Return [x, y] of the center of cell containing provided text 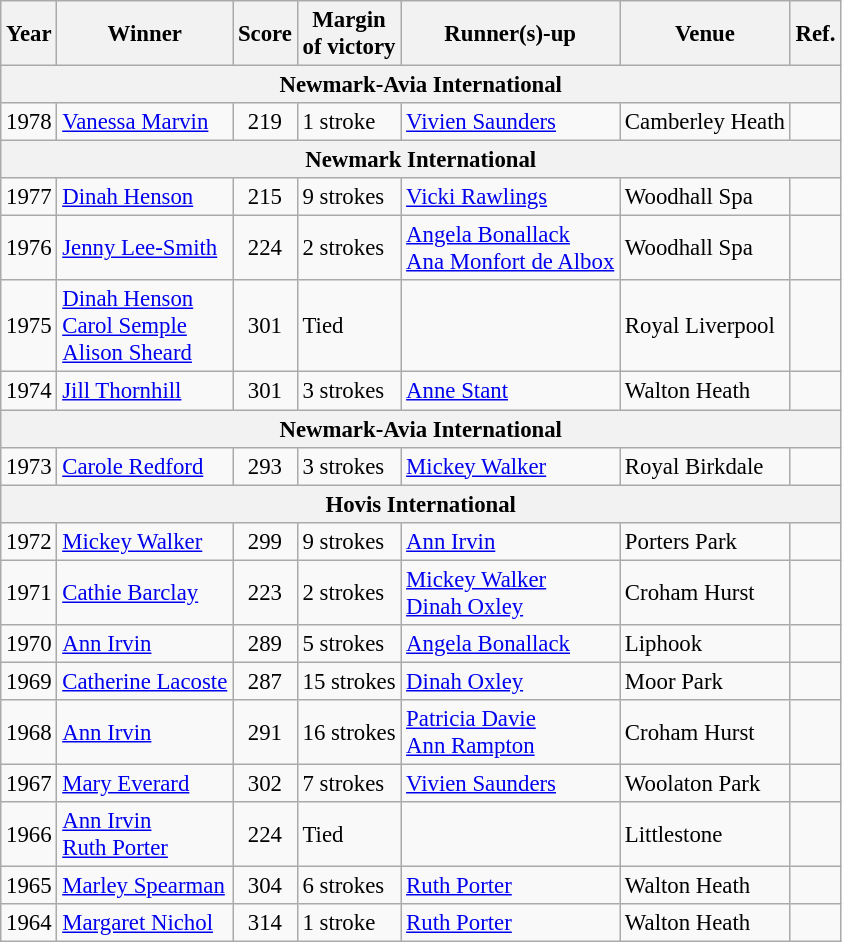
Royal Birkdale [706, 466]
Winner [145, 34]
1968 [29, 732]
15 strokes [349, 681]
Vanessa Marvin [145, 122]
Liphook [706, 644]
Moor Park [706, 681]
Jill Thornhill [145, 391]
1966 [29, 834]
223 [266, 592]
Venue [706, 34]
Dinah Oxley [510, 681]
1973 [29, 466]
Vicki Rawlings [510, 197]
7 strokes [349, 783]
Dinah Henson [145, 197]
Newmark International [421, 160]
Score [266, 34]
16 strokes [349, 732]
289 [266, 644]
Dinah Henson Carol Semple Alison Sheard [145, 326]
Littlestone [706, 834]
Royal Liverpool [706, 326]
1971 [29, 592]
Woolaton Park [706, 783]
1967 [29, 783]
5 strokes [349, 644]
Marginof victory [349, 34]
Patricia Davie Ann Rampton [510, 732]
6 strokes [349, 886]
Marley Spearman [145, 886]
Anne Stant [510, 391]
Hovis International [421, 504]
Carole Redford [145, 466]
Jenny Lee-Smith [145, 248]
1975 [29, 326]
Year [29, 34]
Mary Everard [145, 783]
1965 [29, 886]
Porters Park [706, 541]
302 [266, 783]
293 [266, 466]
1974 [29, 391]
215 [266, 197]
1969 [29, 681]
Angela Bonallack [510, 644]
219 [266, 122]
Mickey Walker Dinah Oxley [510, 592]
Runner(s)-up [510, 34]
1976 [29, 248]
314 [266, 923]
299 [266, 541]
1964 [29, 923]
1978 [29, 122]
1970 [29, 644]
Cathie Barclay [145, 592]
287 [266, 681]
1977 [29, 197]
Ref. [815, 34]
Angela Bonallack Ana Monfort de Albox [510, 248]
Catherine Lacoste [145, 681]
291 [266, 732]
Margaret Nichol [145, 923]
1972 [29, 541]
Camberley Heath [706, 122]
Ann Irvin Ruth Porter [145, 834]
304 [266, 886]
